For the text-containing cell, return its midpoint in (x, y) coordinate format. 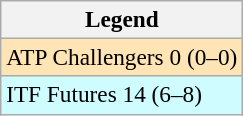
Legend (122, 19)
ITF Futures 14 (6–8) (122, 95)
ATP Challengers 0 (0–0) (122, 57)
